For the text-containing cell, return its midpoint in (x, y) coordinate format. 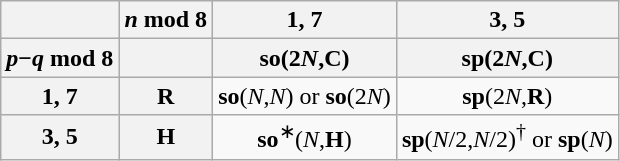
H (166, 138)
sp(2N,C) (507, 58)
so(N,N) or so(2N) (305, 96)
R (166, 96)
p−q mod 8 (60, 58)
sp(2N,R) (507, 96)
n mod 8 (166, 20)
so∗(N,H) (305, 138)
so(2N,C) (305, 58)
sp(N/2,N/2)† or sp(N) (507, 138)
